Search for the cell housing the specified text and yield its [X, Y] center coordinate. 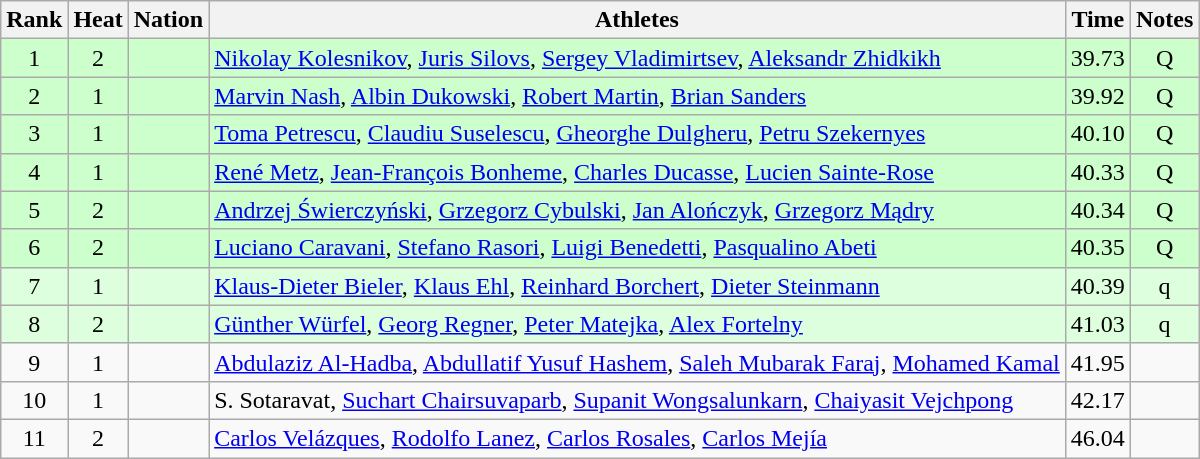
S. Sotaravat, Suchart Chairsuvaparb, Supanit Wongsalunkarn, Chaiyasit Vejchpong [638, 400]
Nation [168, 20]
8 [34, 324]
Notes [1164, 20]
Günther Würfel, Georg Regner, Peter Matejka, Alex Fortelny [638, 324]
40.34 [1098, 210]
10 [34, 400]
Andrzej Świerczyński, Grzegorz Cybulski, Jan Alończyk, Grzegorz Mądry [638, 210]
Rank [34, 20]
40.39 [1098, 286]
Heat [98, 20]
39.92 [1098, 96]
7 [34, 286]
40.33 [1098, 172]
Toma Petrescu, Claudiu Suselescu, Gheorghe Dulgheru, Petru Szekernyes [638, 134]
40.35 [1098, 248]
46.04 [1098, 438]
Klaus-Dieter Bieler, Klaus Ehl, Reinhard Borchert, Dieter Steinmann [638, 286]
Abdulaziz Al-Hadba, Abdullatif Yusuf Hashem, Saleh Mubarak Faraj, Mohamed Kamal [638, 362]
6 [34, 248]
Carlos Velázques, Rodolfo Lanez, Carlos Rosales, Carlos Mejía [638, 438]
40.10 [1098, 134]
11 [34, 438]
41.03 [1098, 324]
Time [1098, 20]
Athletes [638, 20]
42.17 [1098, 400]
5 [34, 210]
39.73 [1098, 58]
3 [34, 134]
Marvin Nash, Albin Dukowski, Robert Martin, Brian Sanders [638, 96]
41.95 [1098, 362]
Nikolay Kolesnikov, Juris Silovs, Sergey Vladimirtsev, Aleksandr Zhidkikh [638, 58]
4 [34, 172]
Luciano Caravani, Stefano Rasori, Luigi Benedetti, Pasqualino Abeti [638, 248]
9 [34, 362]
René Metz, Jean-François Bonheme, Charles Ducasse, Lucien Sainte-Rose [638, 172]
